Provide the (x, y) coordinate of the cell's center where the given text is located.  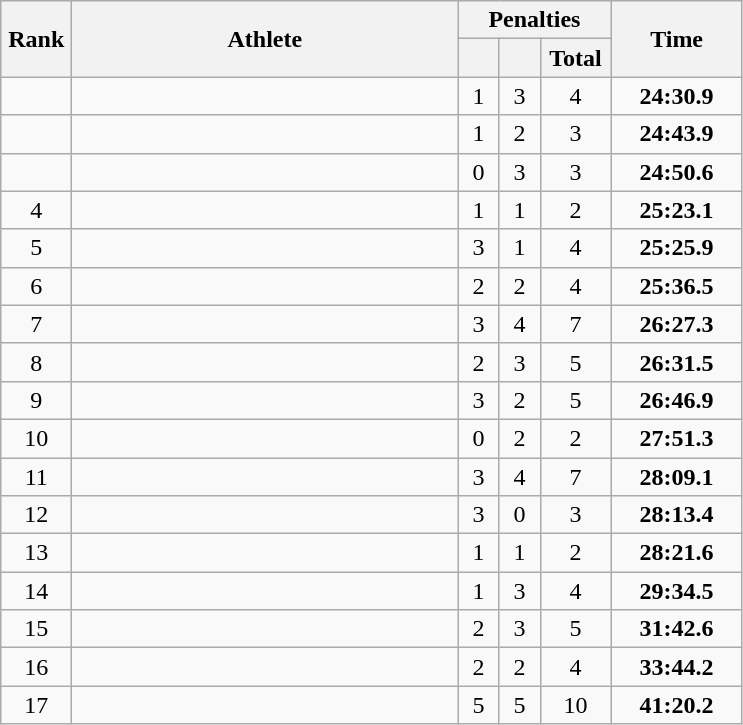
25:36.5 (676, 286)
Rank (36, 39)
11 (36, 477)
8 (36, 362)
26:27.3 (676, 324)
Total (576, 58)
24:30.9 (676, 96)
29:34.5 (676, 591)
26:31.5 (676, 362)
Time (676, 39)
16 (36, 667)
28:09.1 (676, 477)
12 (36, 515)
31:42.6 (676, 629)
28:21.6 (676, 553)
6 (36, 286)
15 (36, 629)
14 (36, 591)
Athlete (265, 39)
9 (36, 400)
Penalties (534, 20)
17 (36, 705)
24:50.6 (676, 172)
25:23.1 (676, 210)
25:25.9 (676, 248)
28:13.4 (676, 515)
41:20.2 (676, 705)
13 (36, 553)
26:46.9 (676, 400)
24:43.9 (676, 134)
27:51.3 (676, 438)
33:44.2 (676, 667)
